Find where the given text appears and provide that cell's center as (X, Y) coordinate. 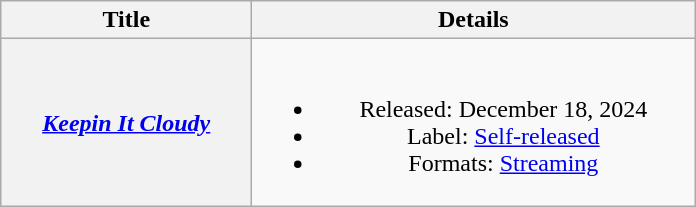
Released: December 18, 2024Label: Self-releasedFormats: Streaming (474, 122)
Details (474, 20)
Title (126, 20)
Keepin It Cloudy (126, 122)
